Determine the (x, y) coordinate at the center of the cell enclosing the given text.  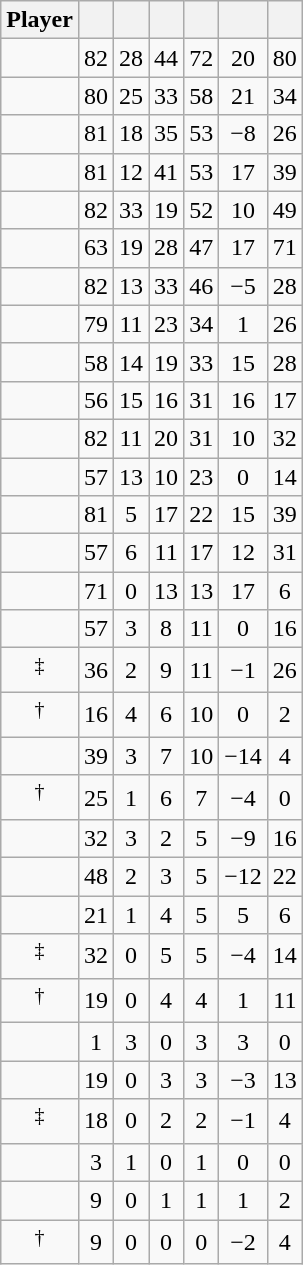
−9 (244, 839)
46 (202, 286)
52 (202, 210)
79 (96, 324)
−5 (244, 286)
36 (96, 670)
72 (202, 58)
44 (166, 58)
35 (166, 134)
56 (96, 400)
8 (166, 629)
48 (96, 877)
−12 (244, 877)
63 (96, 248)
−2 (244, 1242)
−8 (244, 134)
49 (284, 210)
47 (202, 248)
−3 (244, 1080)
Player (40, 20)
41 (166, 172)
−14 (244, 756)
